Detect which cell encompasses the target text, then output its [X, Y] center coordinate. 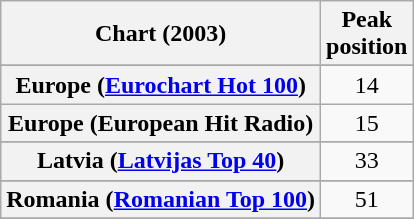
33 [367, 161]
14 [367, 85]
15 [367, 123]
Chart (2003) [161, 34]
Europe (Eurochart Hot 100) [161, 85]
Europe (European Hit Radio) [161, 123]
Peakposition [367, 34]
Romania (Romanian Top 100) [161, 199]
51 [367, 199]
Latvia (Latvijas Top 40) [161, 161]
